Detect which cell encompasses the target text, then output its (x, y) center coordinate. 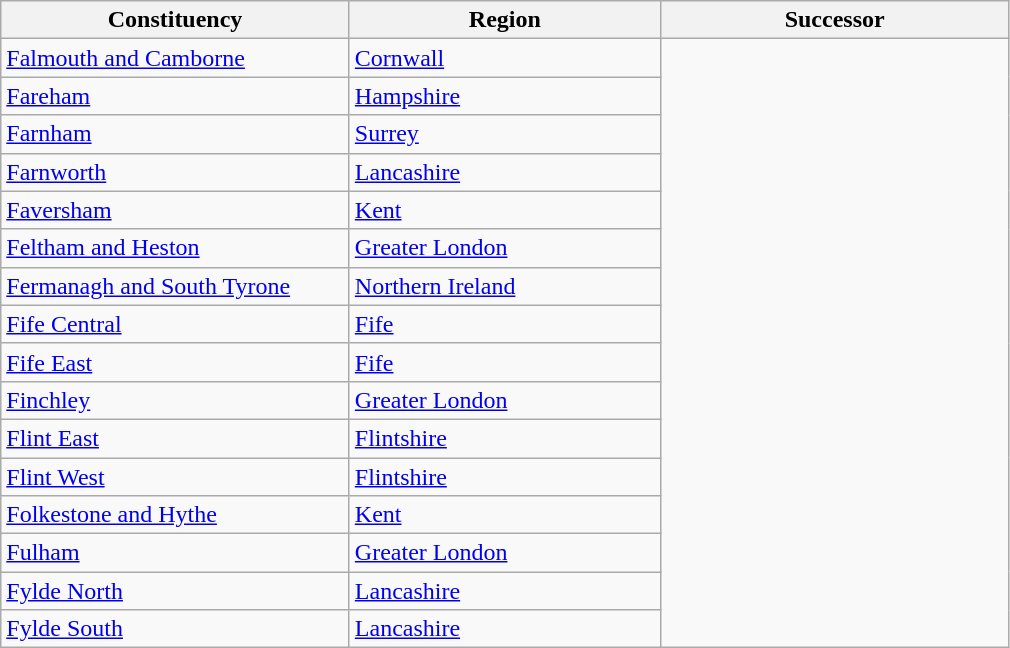
Fife East (176, 362)
Fylde North (176, 591)
Cornwall (504, 58)
Fulham (176, 553)
Hampshire (504, 96)
Flint West (176, 477)
Fareham (176, 96)
Falmouth and Camborne (176, 58)
Fermanagh and South Tyrone (176, 286)
Surrey (504, 134)
Folkestone and Hythe (176, 515)
Finchley (176, 400)
Faversham (176, 210)
Fife Central (176, 324)
Farnworth (176, 172)
Constituency (176, 20)
Region (504, 20)
Feltham and Heston (176, 248)
Fylde South (176, 629)
Farnham (176, 134)
Northern Ireland (504, 286)
Successor (834, 20)
Flint East (176, 438)
